Locate the cell with the specified text and output its (x, y) center coordinate. 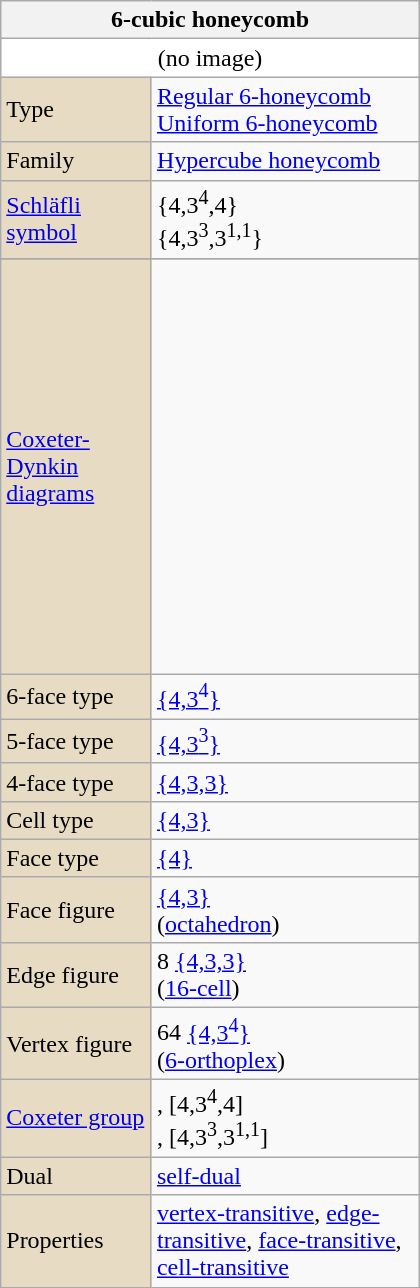
{4,3}(octahedron) (285, 910)
Coxeter-Dynkin diagrams (76, 466)
Schläfli symbol (76, 219)
{4,3} (285, 820)
64 {4,34}(6-orthoplex) (285, 1044)
Family (76, 161)
5-face type (76, 742)
Face figure (76, 910)
6-cubic honeycomb (210, 20)
6-face type (76, 696)
vertex-transitive, edge-transitive, face-transitive, cell-transitive (285, 1241)
Edge figure (76, 974)
{4,3,3} (285, 782)
8 {4,3,3}(16-cell) (285, 974)
{4} (285, 858)
Dual (76, 1176)
self-dual (285, 1176)
{4,34} (285, 696)
{4,34,4}{4,33,31,1} (285, 219)
{4,33} (285, 742)
Cell type (76, 820)
Regular 6-honeycombUniform 6-honeycomb (285, 110)
Vertex figure (76, 1044)
, [4,34,4], [4,33,31,1] (285, 1118)
Hypercube honeycomb (285, 161)
Coxeter group (76, 1118)
Face type (76, 858)
Properties (76, 1241)
4-face type (76, 782)
(no image) (210, 58)
Type (76, 110)
